Extract the [X, Y] coordinate from the center of the cell holding the provided text.  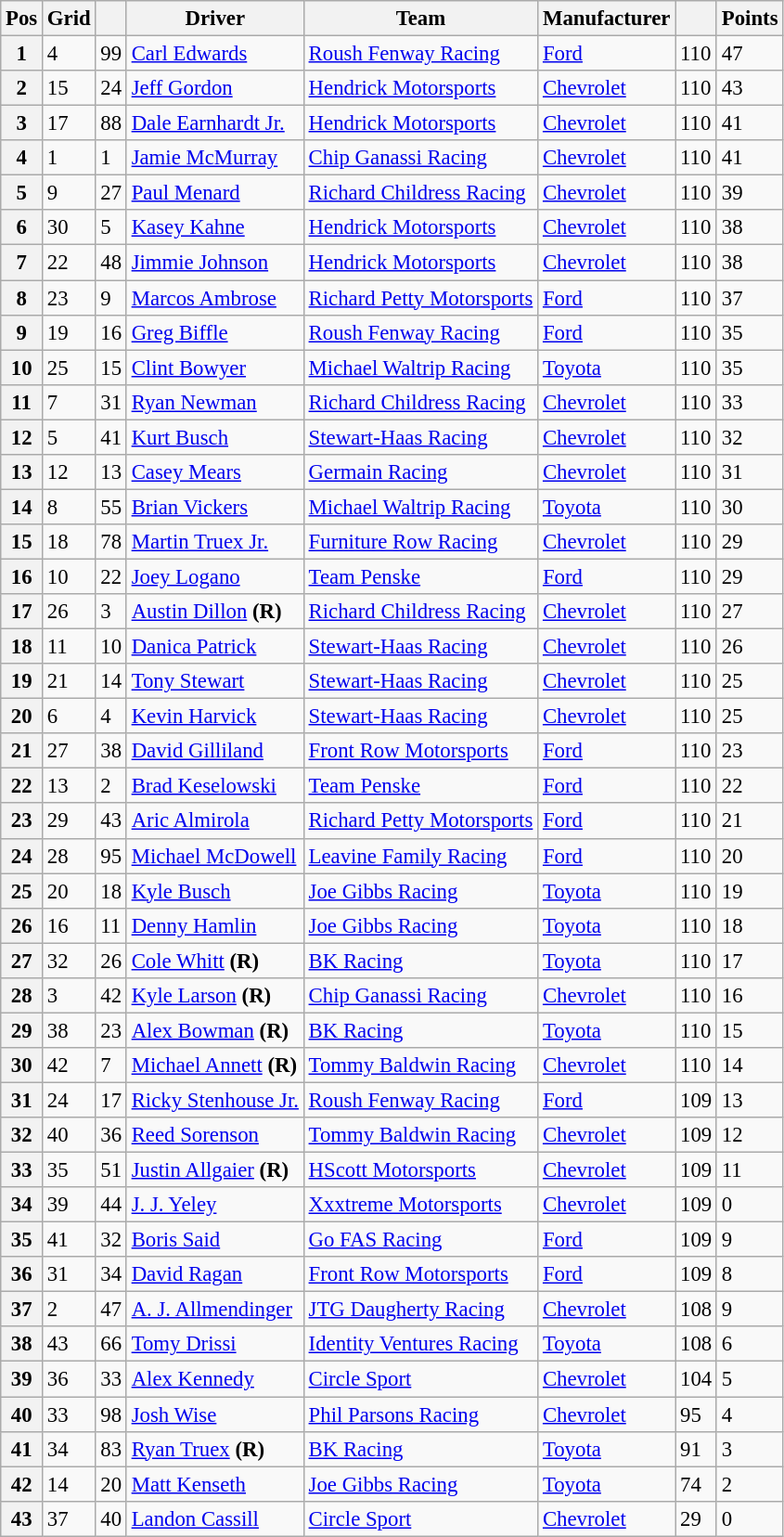
Danica Patrick [215, 647]
48 [111, 263]
66 [111, 1345]
Jeff Gordon [215, 88]
44 [111, 1205]
Grid [69, 19]
Ricky Stenhouse Jr. [215, 1100]
78 [111, 542]
55 [111, 507]
Clint Bowyer [215, 368]
74 [696, 1484]
Kevin Harvick [215, 717]
Jamie McMurray [215, 158]
Driver [215, 19]
Phil Parsons Racing [420, 1414]
98 [111, 1414]
Furniture Row Racing [420, 542]
Michael McDowell [215, 856]
Jimmie Johnson [215, 263]
Leavine Family Racing [420, 856]
Justin Allgaier (R) [215, 1170]
Ryan Truex (R) [215, 1449]
Tomy Drissi [215, 1345]
Team [420, 19]
Marcos Ambrose [215, 298]
Denny Hamlin [215, 925]
Casey Mears [215, 472]
Austin Dillon (R) [215, 612]
Alex Kennedy [215, 1379]
Paul Menard [215, 193]
Landon Cassill [215, 1518]
Points [750, 19]
Pos [22, 19]
Martin Truex Jr. [215, 542]
91 [696, 1449]
Identity Ventures Racing [420, 1345]
Boris Said [215, 1240]
David Ragan [215, 1274]
Manufacturer [607, 19]
Greg Biffle [215, 332]
HScott Motorsports [420, 1170]
Josh Wise [215, 1414]
83 [111, 1449]
Matt Kenseth [215, 1484]
Kasey Kahne [215, 227]
Tony Stewart [215, 681]
Joey Logano [215, 576]
Dale Earnhardt Jr. [215, 123]
Xxxtreme Motorsports [420, 1205]
Reed Sorenson [215, 1135]
Alex Bowman (R) [215, 1030]
Carl Edwards [215, 54]
JTG Daugherty Racing [420, 1310]
99 [111, 54]
Aric Almirola [215, 821]
104 [696, 1379]
Kurt Busch [215, 437]
51 [111, 1170]
Brian Vickers [215, 507]
J. J. Yeley [215, 1205]
Kyle Larson (R) [215, 996]
Michael Annett (R) [215, 1066]
Germain Racing [420, 472]
Kyle Busch [215, 891]
Cole Whitt (R) [215, 961]
Brad Keselowski [215, 786]
Ryan Newman [215, 402]
88 [111, 123]
David Gilliland [215, 751]
A. J. Allmendinger [215, 1310]
Go FAS Racing [420, 1240]
